Find where the given text appears and provide that cell's center as (X, Y) coordinate. 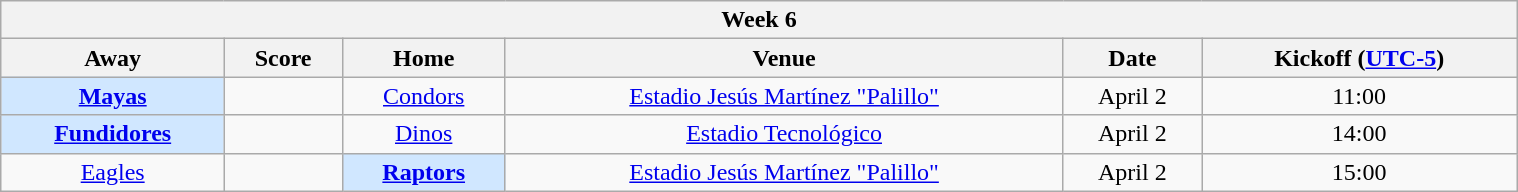
Score (283, 58)
Mayas (112, 96)
Raptors (424, 172)
Fundidores (112, 134)
14:00 (1360, 134)
Estadio Tecnológico (784, 134)
15:00 (1360, 172)
Condors (424, 96)
Eagles (112, 172)
Venue (784, 58)
Week 6 (758, 20)
Home (424, 58)
Dinos (424, 134)
Away (112, 58)
Kickoff (UTC-5) (1360, 58)
Date (1132, 58)
11:00 (1360, 96)
